Return the [X, Y] coordinate for the center point of the cell that contains the specified text.  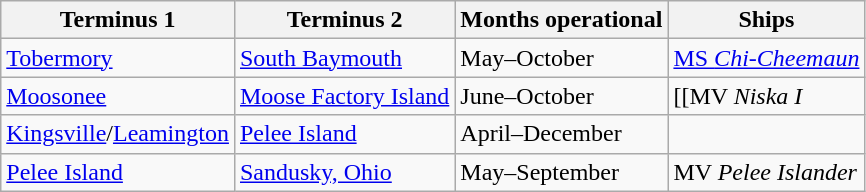
Kingsville/Leamington [118, 134]
MS Chi-Cheemaun [766, 58]
MV Pelee Islander [766, 172]
[[MV Niska I [766, 96]
South Baymouth [344, 58]
Terminus 1 [118, 20]
Moose Factory Island [344, 96]
June–October [562, 96]
May–September [562, 172]
Sandusky, Ohio [344, 172]
April–December [562, 134]
Terminus 2 [344, 20]
Moosonee [118, 96]
Ships [766, 20]
May–October [562, 58]
Tobermory [118, 58]
Months operational [562, 20]
